Capture the cell that displays the provided text and extract its [X, Y] central coordinate. 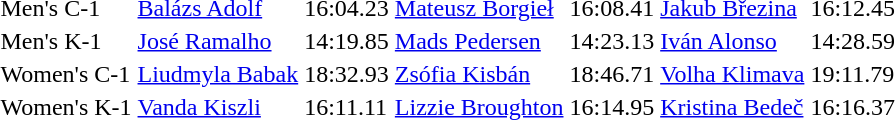
Liudmyla Babak [218, 74]
18:46.71 [612, 74]
Zsófia Kisbán [479, 74]
Iván Alonso [732, 41]
Volha Klimava [732, 74]
José Ramalho [218, 41]
Mads Pedersen [479, 41]
18:32.93 [347, 74]
14:23.13 [612, 41]
14:19.85 [347, 41]
